Locate the cell with the specified text and output its [X, Y] center coordinate. 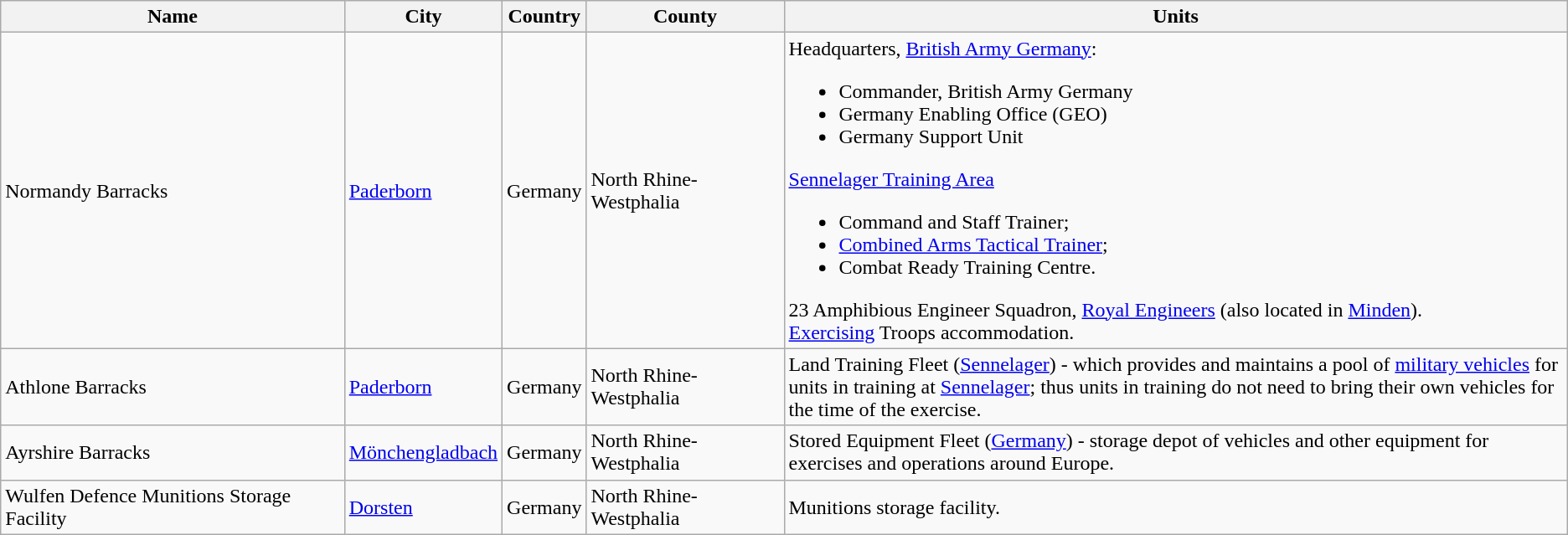
Dorsten [423, 507]
Athlone Barracks [173, 387]
County [685, 17]
Normandy Barracks [173, 191]
Munitions storage facility. [1176, 507]
Units [1176, 17]
Stored Equipment Fleet (Germany) - storage depot of vehicles and other equipment for exercises and operations around Europe. [1176, 452]
Name [173, 17]
Mönchengladbach [423, 452]
Wulfen Defence Munitions Storage Facility [173, 507]
Ayrshire Barracks [173, 452]
Country [544, 17]
City [423, 17]
